Return [x, y] of the center of cell containing provided text 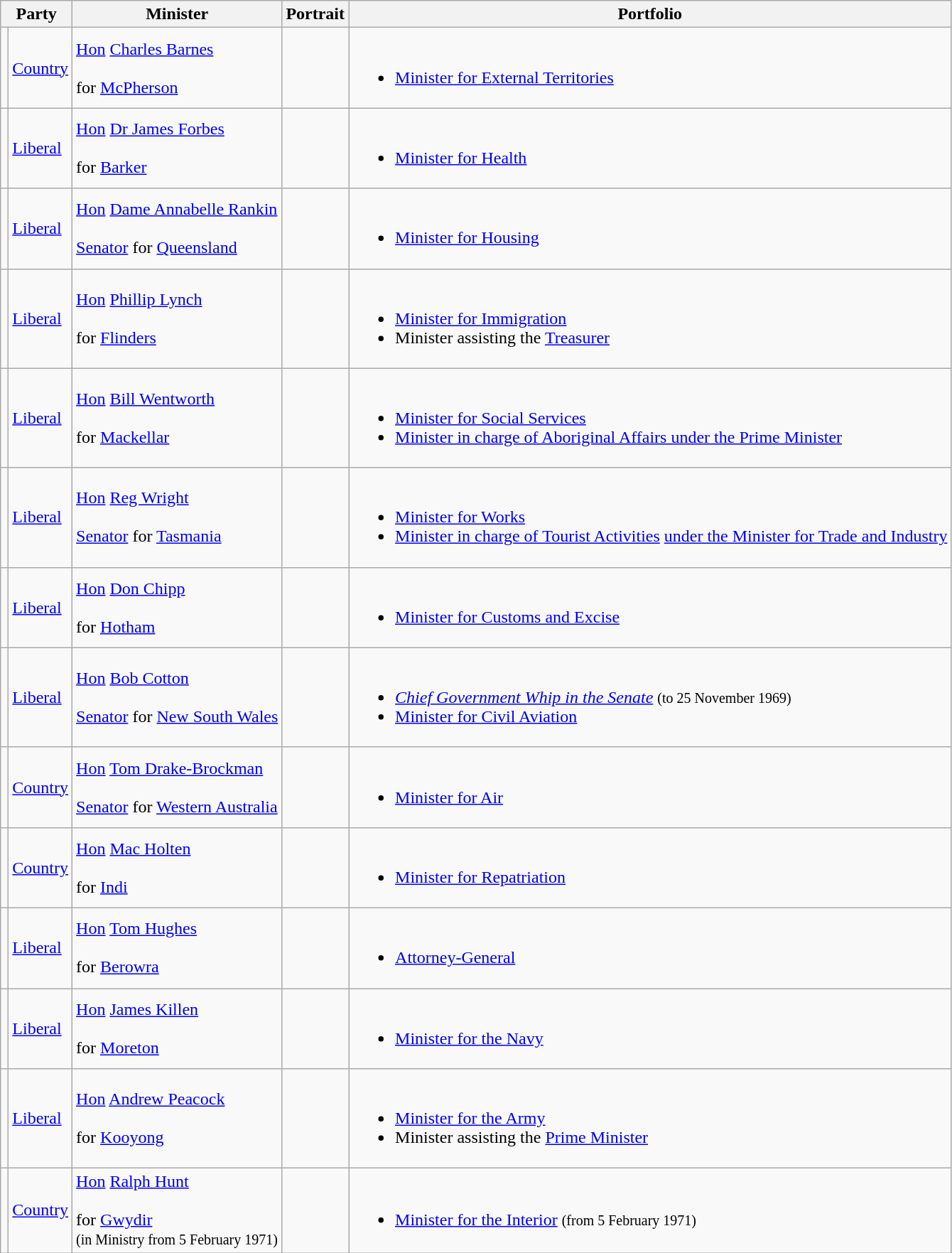
Minister for Housing [650, 229]
Attorney-General [650, 948]
Hon Don Chipp for Hotham [178, 607]
Minister for the Interior (from 5 February 1971) [650, 1211]
Hon Andrew Peacock for Kooyong [178, 1119]
Hon Bob Cotton Senator for New South Wales [178, 697]
Minister for Health [650, 148]
Hon Ralph Hunt for Gwydir (in Ministry from 5 February 1971) [178, 1211]
Hon Tom Hughes for Berowra [178, 948]
Hon Phillip Lynch for Flinders [178, 318]
Minister for Air [650, 787]
Portfolio [650, 14]
Minister for Social ServicesMinister in charge of Aboriginal Affairs under the Prime Minister [650, 418]
Minister for External Territories [650, 68]
Minister for WorksMinister in charge of Tourist Activities under the Minister for Trade and Industry [650, 517]
Minister for the ArmyMinister assisting the Prime Minister [650, 1119]
Portrait [315, 14]
Minister [178, 14]
Hon Reg Wright Senator for Tasmania [178, 517]
Minister for Repatriation [650, 867]
Hon Tom Drake-Brockman Senator for Western Australia [178, 787]
Hon Mac Holten for Indi [178, 867]
Minister for the Navy [650, 1028]
Minister for Customs and Excise [650, 607]
Party [37, 14]
Hon James Killen for Moreton [178, 1028]
Hon Dame Annabelle Rankin Senator for Queensland [178, 229]
Hon Dr James Forbes for Barker [178, 148]
Chief Government Whip in the Senate (to 25 November 1969)Minister for Civil Aviation [650, 697]
Hon Charles Barnes for McPherson [178, 68]
Hon Bill Wentworth for Mackellar [178, 418]
Minister for ImmigrationMinister assisting the Treasurer [650, 318]
